Output the [X, Y] coordinate of the center of the cell containing the given text.  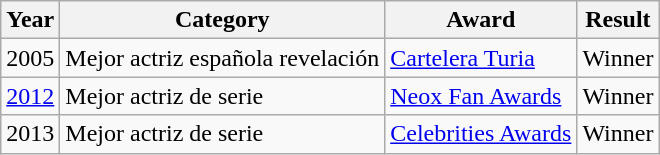
Neox Fan Awards [481, 96]
2013 [30, 134]
Cartelera Turia [481, 58]
Result [618, 20]
2012 [30, 96]
Year [30, 20]
Category [222, 20]
Award [481, 20]
2005 [30, 58]
Mejor actriz española revelación [222, 58]
Celebrities Awards [481, 134]
